Identify which cell holds the provided text, then report its [X, Y] central coordinate. 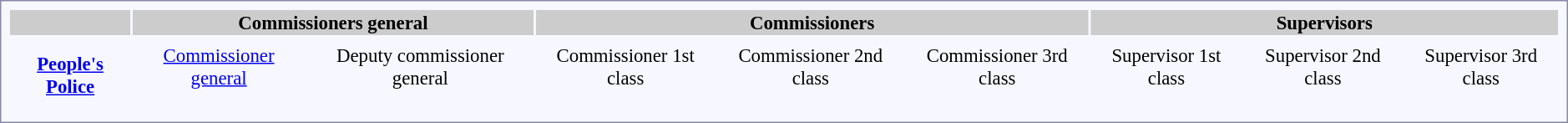
Supervisors [1324, 23]
Commissioners [812, 23]
Commissioner 2nd class [811, 78]
People's Police [70, 75]
Commissioner general [219, 78]
Deputy commissioner general [421, 78]
Supervisor 2nd class [1323, 78]
Supervisor 1st class [1167, 78]
Supervisor 3rd class [1481, 78]
Commissioners general [333, 23]
Commissioner 1st class [626, 78]
Commissioner 3rd class [997, 78]
